Identify which cell holds the provided text, then report its (x, y) central coordinate. 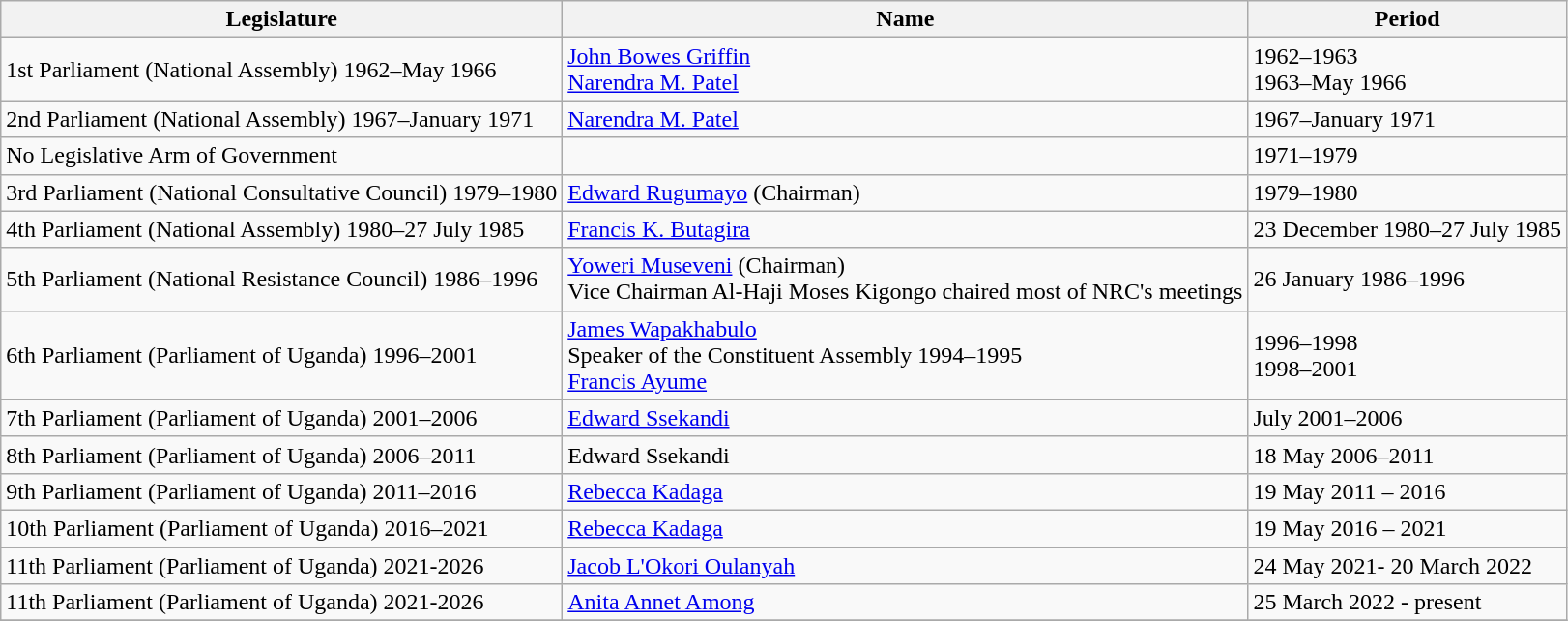
James WapakhabuloSpeaker of the Constituent Assembly 1994–1995Francis Ayume (905, 355)
19 May 2011 – 2016 (1408, 491)
1st Parliament (National Assembly) 1962–May 1966 (282, 70)
No Legislative Arm of Government (282, 156)
9th Parliament (Parliament of Uganda) 2011–2016 (282, 491)
1979–1980 (1408, 192)
4th Parliament (National Assembly) 1980–27 July 1985 (282, 229)
25 March 2022 - present (1408, 603)
8th Parliament (Parliament of Uganda) 2006–2011 (282, 455)
Francis K. Butagira (905, 229)
July 2001–2006 (1408, 418)
Anita Annet Among (905, 603)
Yoweri Museveni (Chairman)Vice Chairman Al-Haji Moses Kigongo chaired most of NRC's meetings (905, 279)
7th Parliament (Parliament of Uganda) 2001–2006 (282, 418)
Name (905, 19)
5th Parliament (National Resistance Council) 1986–1996 (282, 279)
Edward Rugumayo (Chairman) (905, 192)
Period (1408, 19)
26 January 1986–1996 (1408, 279)
24 May 2021- 20 March 2022 (1408, 566)
18 May 2006–2011 (1408, 455)
2nd Parliament (National Assembly) 1967–January 1971 (282, 119)
6th Parliament (Parliament of Uganda) 1996–2001 (282, 355)
Legislature (282, 19)
Narendra M. Patel (905, 119)
10th Parliament (Parliament of Uganda) 2016–2021 (282, 528)
John Bowes GriffinNarendra M. Patel (905, 70)
1996–19981998–2001 (1408, 355)
1962–19631963–May 1966 (1408, 70)
Jacob L'Okori Oulanyah (905, 566)
3rd Parliament (National Consultative Council) 1979–1980 (282, 192)
23 December 1980–27 July 1985 (1408, 229)
1971–1979 (1408, 156)
1967–January 1971 (1408, 119)
19 May 2016 – 2021 (1408, 528)
